Identify which cell holds the provided text, then report its (x, y) central coordinate. 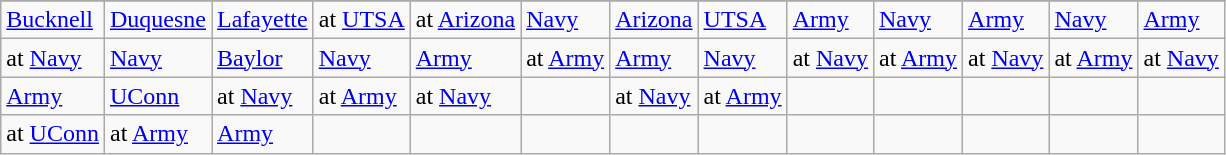
Bucknell (53, 20)
at UConn (53, 134)
UConn (158, 96)
at Arizona (465, 20)
at UTSA (362, 20)
Lafayette (263, 20)
Arizona (654, 20)
UTSA (742, 20)
Duquesne (158, 20)
Baylor (263, 58)
